From the cell containing the given text, extract its center point as [X, Y] coordinate. 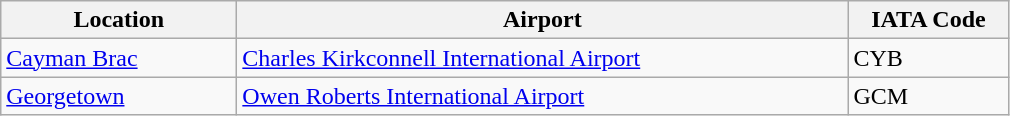
Georgetown [119, 96]
GCM [928, 96]
CYB [928, 58]
Owen Roberts International Airport [542, 96]
IATA Code [928, 20]
Cayman Brac [119, 58]
Location [119, 20]
Airport [542, 20]
Charles Kirkconnell International Airport [542, 58]
